Return the (x, y) coordinate for the center point of the cell that contains the specified text.  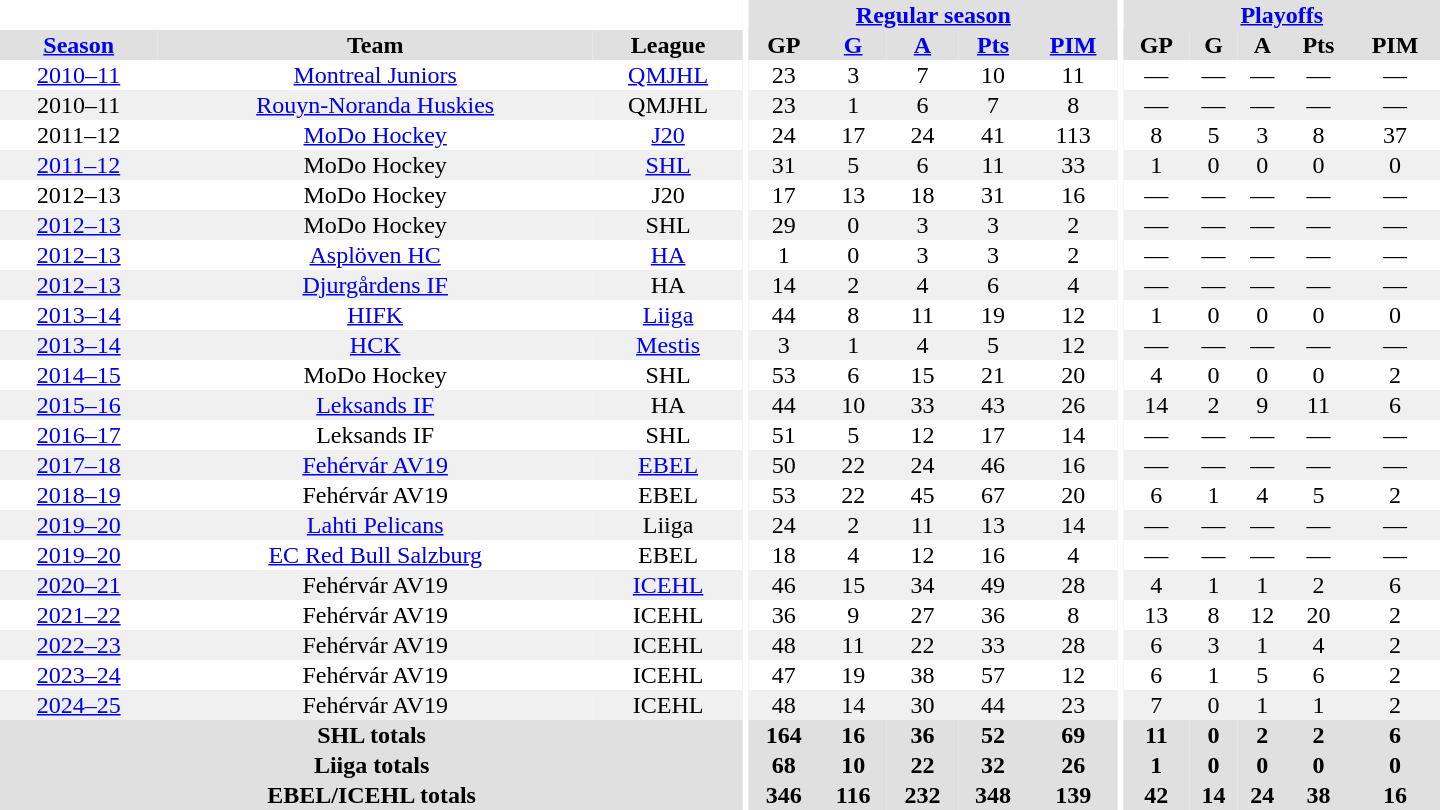
27 (922, 615)
Rouyn-Noranda Huskies (375, 105)
34 (922, 585)
HCK (375, 345)
139 (1073, 795)
2017–18 (78, 465)
45 (922, 495)
SHL totals (372, 735)
113 (1073, 135)
2016–17 (78, 435)
32 (994, 765)
EC Red Bull Salzburg (375, 555)
29 (784, 225)
346 (784, 795)
51 (784, 435)
30 (922, 705)
Season (78, 45)
EBEL/ICEHL totals (372, 795)
2015–16 (78, 405)
2021–22 (78, 615)
Djurgårdens IF (375, 285)
Mestis (668, 345)
52 (994, 735)
116 (853, 795)
2018–19 (78, 495)
Asplöven HC (375, 255)
2024–25 (78, 705)
2014–15 (78, 375)
2022–23 (78, 645)
37 (1395, 135)
Playoffs (1282, 15)
57 (994, 675)
Montreal Juniors (375, 75)
Team (375, 45)
Lahti Pelicans (375, 525)
68 (784, 765)
HIFK (375, 315)
41 (994, 135)
348 (994, 795)
43 (994, 405)
67 (994, 495)
2020–21 (78, 585)
Regular season (934, 15)
50 (784, 465)
69 (1073, 735)
21 (994, 375)
49 (994, 585)
164 (784, 735)
2023–24 (78, 675)
47 (784, 675)
42 (1156, 795)
League (668, 45)
232 (922, 795)
Liiga totals (372, 765)
